Return the [X, Y] coordinate for the center point of the cell that contains the specified text.  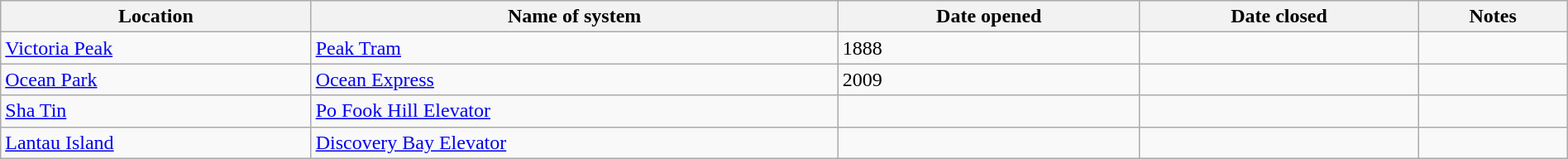
Sha Tin [155, 111]
Victoria Peak [155, 48]
Peak Tram [574, 48]
Date closed [1279, 17]
Lantau Island [155, 142]
2009 [989, 79]
Notes [1493, 17]
Date opened [989, 17]
Location [155, 17]
Po Fook Hill Elevator [574, 111]
1888 [989, 48]
Ocean Express [574, 79]
Discovery Bay Elevator [574, 142]
Ocean Park [155, 79]
Name of system [574, 17]
